From the cell containing the given text, extract its center point as [X, Y] coordinate. 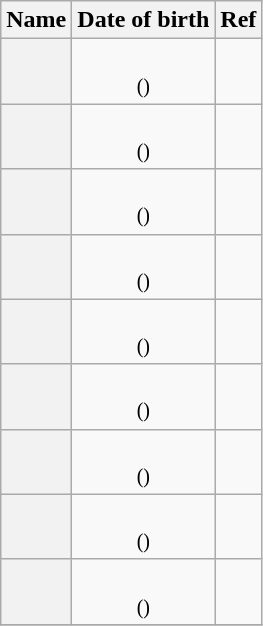
Ref [238, 20]
Date of birth [144, 20]
Name [36, 20]
